Search for the cell housing the specified text and yield its [x, y] center coordinate. 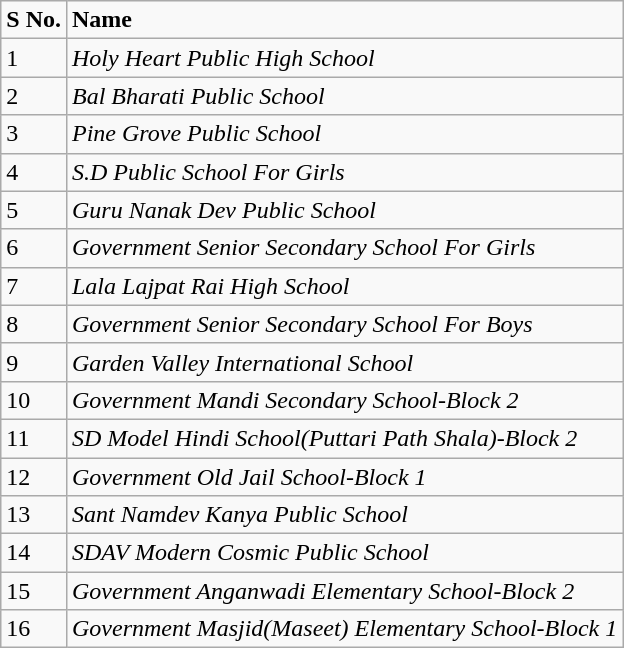
Government Senior Secondary School For Girls [344, 248]
11 [34, 438]
15 [34, 591]
8 [34, 324]
Name [344, 20]
Holy Heart Public High School [344, 58]
S.D Public School For Girls [344, 172]
Government Masjid(Maseet) Elementary School-Block 1 [344, 629]
Sant Namdev Kanya Public School [344, 515]
Government Anganwadi Elementary School-Block 2 [344, 591]
3 [34, 134]
Government Old Jail School-Block 1 [344, 477]
1 [34, 58]
6 [34, 248]
Bal Bharati Public School [344, 96]
2 [34, 96]
Government Mandi Secondary School-Block 2 [344, 400]
16 [34, 629]
Government Senior Secondary School For Boys [344, 324]
SD Model Hindi School(Puttari Path Shala)-Block 2 [344, 438]
9 [34, 362]
S No. [34, 20]
SDAV Modern Cosmic Public School [344, 553]
12 [34, 477]
5 [34, 210]
Guru Nanak Dev Public School [344, 210]
13 [34, 515]
Pine Grove Public School [344, 134]
7 [34, 286]
10 [34, 400]
Lala Lajpat Rai High School [344, 286]
14 [34, 553]
4 [34, 172]
Garden Valley International School [344, 362]
